Determine the (X, Y) coordinate at the center of the cell enclosing the given text.  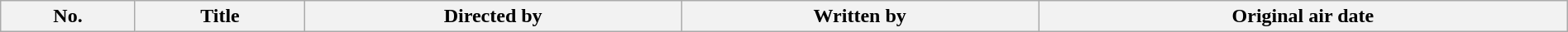
Original air date (1303, 16)
Written by (860, 16)
No. (68, 16)
Title (220, 16)
Directed by (493, 16)
